Capture the cell that displays the provided text and extract its [x, y] central coordinate. 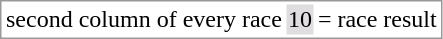
10 [300, 19]
= race result [377, 19]
second column of every race [144, 19]
